Capture the cell that displays the provided text and extract its (x, y) central coordinate. 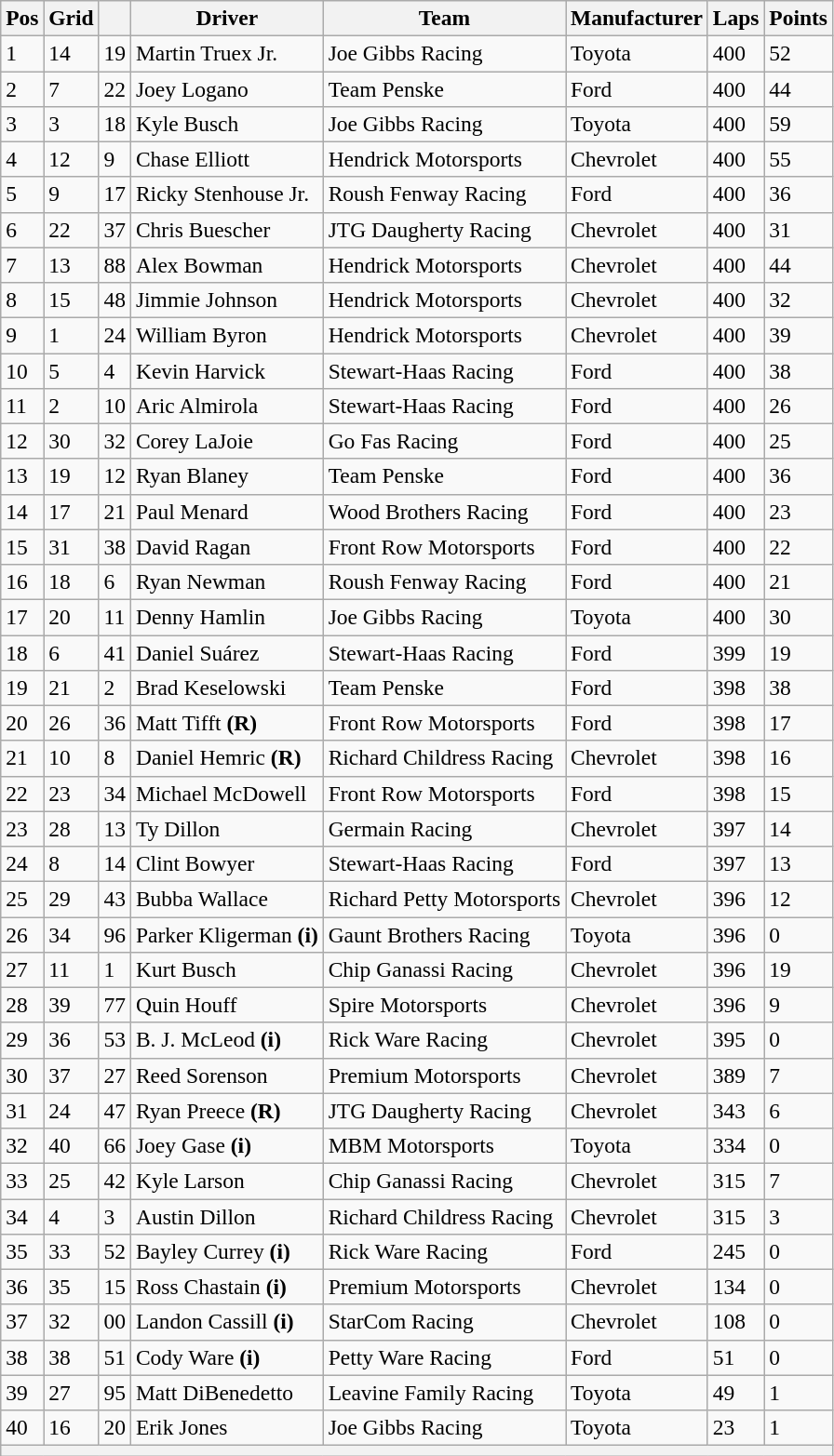
Parker Kligerman (i) (227, 934)
Wood Brothers Racing (444, 512)
134 (735, 1287)
StarCom Racing (444, 1322)
Ross Chastain (i) (227, 1287)
Chris Buescher (227, 230)
Cody Ware (i) (227, 1357)
55 (799, 159)
Grid (71, 18)
Germain Racing (444, 829)
Ryan Preece (R) (227, 1111)
Petty Ware Racing (444, 1357)
MBM Motorsports (444, 1145)
Kurt Busch (227, 969)
Kevin Harvick (227, 370)
Spire Motorsports (444, 1005)
Manufacturer (637, 18)
Martin Truex Jr. (227, 53)
Gaunt Brothers Racing (444, 934)
48 (114, 300)
Austin Dillon (227, 1216)
Ryan Blaney (227, 476)
Quin Houff (227, 1005)
95 (114, 1393)
245 (735, 1251)
Daniel Hemric (R) (227, 758)
108 (735, 1322)
William Byron (227, 335)
66 (114, 1145)
Kyle Busch (227, 124)
Laps (735, 18)
343 (735, 1111)
Team (444, 18)
395 (735, 1040)
Ricky Stenhouse Jr. (227, 194)
Corey LaJoie (227, 441)
Brad Keselowski (227, 688)
Richard Petty Motorsports (444, 899)
Chase Elliott (227, 159)
389 (735, 1075)
96 (114, 934)
Landon Cassill (i) (227, 1322)
88 (114, 265)
59 (799, 124)
Pos (22, 18)
Denny Hamlin (227, 617)
399 (735, 652)
41 (114, 652)
Jimmie Johnson (227, 300)
Reed Sorenson (227, 1075)
Matt DiBenedetto (227, 1393)
53 (114, 1040)
Leavine Family Racing (444, 1393)
B. J. McLeod (i) (227, 1040)
42 (114, 1181)
Erik Jones (227, 1427)
David Ragan (227, 547)
Matt Tifft (R) (227, 723)
Bubba Wallace (227, 899)
Aric Almirola (227, 406)
Ty Dillon (227, 829)
Alex Bowman (227, 265)
Joey Logano (227, 88)
Joey Gase (i) (227, 1145)
Ryan Newman (227, 581)
Daniel Suárez (227, 652)
334 (735, 1145)
Driver (227, 18)
00 (114, 1322)
Points (799, 18)
Paul Menard (227, 512)
47 (114, 1111)
Go Fas Racing (444, 441)
Bayley Currey (i) (227, 1251)
49 (735, 1393)
77 (114, 1005)
Kyle Larson (227, 1181)
Clint Bowyer (227, 863)
43 (114, 899)
Michael McDowell (227, 794)
